Return the [X, Y] coordinate for the center point of the cell that contains the specified text.  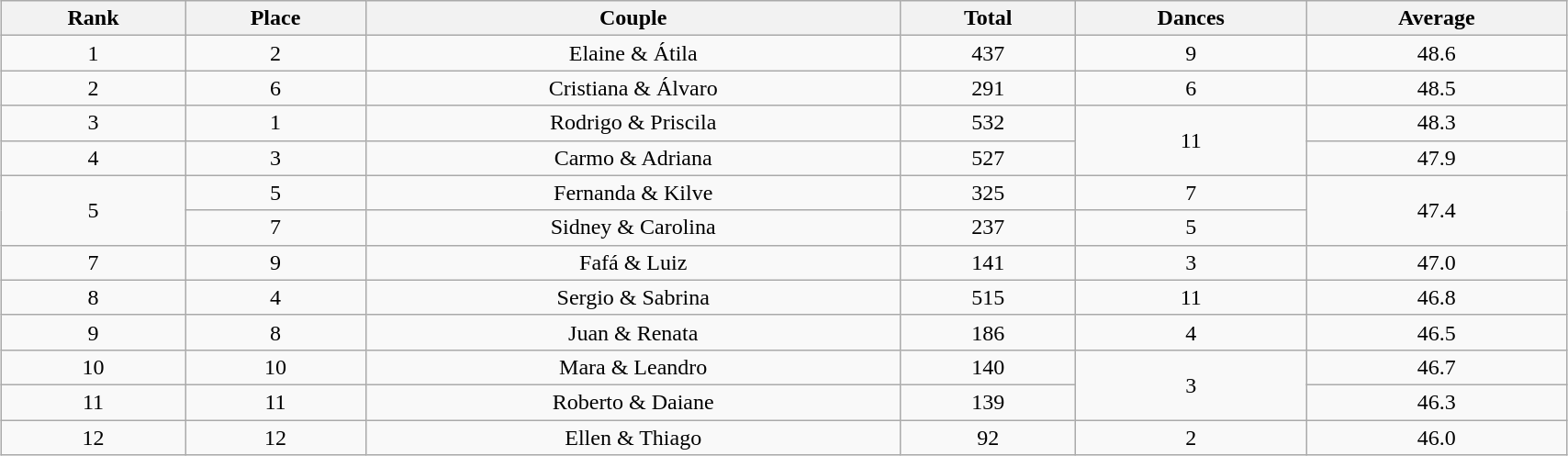
141 [988, 262]
Total [988, 18]
46.5 [1436, 332]
Average [1436, 18]
47.4 [1436, 210]
Mara & Leandro [633, 367]
46.3 [1436, 402]
Sergio & Sabrina [633, 297]
140 [988, 367]
48.6 [1436, 53]
Fernanda & Kilve [633, 193]
Juan & Renata [633, 332]
186 [988, 332]
46.7 [1436, 367]
532 [988, 123]
139 [988, 402]
48.3 [1436, 123]
46.8 [1436, 297]
Rank [94, 18]
Sidney & Carolina [633, 228]
325 [988, 193]
291 [988, 88]
Carmo & Adriana [633, 158]
437 [988, 53]
237 [988, 228]
Ellen & Thiago [633, 438]
Elaine & Átila [633, 53]
Roberto & Daiane [633, 402]
Rodrigo & Priscila [633, 123]
47.9 [1436, 158]
515 [988, 297]
Dances [1191, 18]
48.5 [1436, 88]
Place [275, 18]
Cristiana & Álvaro [633, 88]
Fafá & Luiz [633, 262]
Couple [633, 18]
527 [988, 158]
92 [988, 438]
46.0 [1436, 438]
47.0 [1436, 262]
